Locate the cell with the specified text and output its (X, Y) center coordinate. 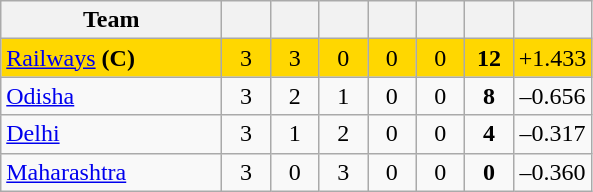
Delhi (112, 134)
–0.656 (552, 96)
12 (490, 58)
8 (490, 96)
+1.433 (552, 58)
Team (112, 20)
Maharashtra (112, 172)
4 (490, 134)
Railways (C) (112, 58)
Odisha (112, 96)
–0.317 (552, 134)
–0.360 (552, 172)
